Output the [X, Y] coordinate of the center of the cell containing the given text.  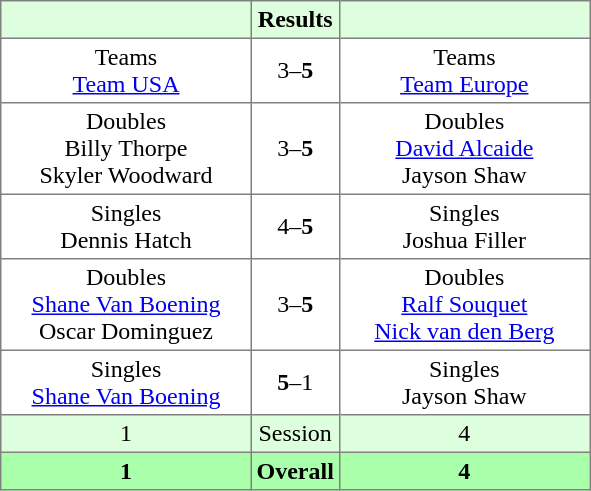
4–5 [295, 226]
DoublesBilly ThorpeSkyler Woodward [126, 149]
Session [295, 434]
SinglesJayson Shaw [464, 382]
Results [295, 20]
5–1 [295, 382]
SinglesJoshua Filler [464, 226]
DoublesShane Van BoeningOscar Dominguez [126, 305]
SinglesDennis Hatch [126, 226]
Overall [295, 471]
TeamsTeam USA [126, 70]
DoublesDavid AlcaideJayson Shaw [464, 149]
SinglesShane Van Boening [126, 382]
TeamsTeam Europe [464, 70]
DoublesRalf SouquetNick van den Berg [464, 305]
